Identify which cell holds the provided text, then report its [X, Y] central coordinate. 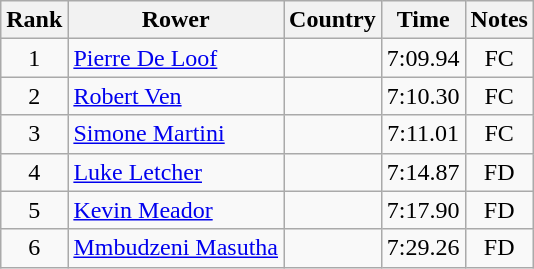
Pierre De Loof [176, 58]
Mmbudzeni Masutha [176, 248]
7:17.90 [423, 210]
7:09.94 [423, 58]
Simone Martini [176, 134]
7:10.30 [423, 96]
Kevin Meador [176, 210]
Time [423, 20]
Notes [499, 20]
7:14.87 [423, 172]
5 [34, 210]
Luke Letcher [176, 172]
3 [34, 134]
6 [34, 248]
Rank [34, 20]
4 [34, 172]
7:29.26 [423, 248]
Country [333, 20]
Rower [176, 20]
2 [34, 96]
Robert Ven [176, 96]
1 [34, 58]
7:11.01 [423, 134]
